Identify which cell holds the provided text, then report its (x, y) central coordinate. 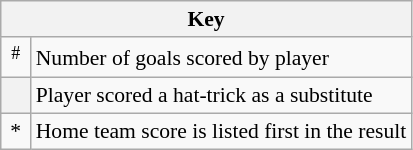
* (16, 132)
# (16, 58)
Key (206, 19)
Home team score is listed first in the result (222, 132)
Player scored a hat-trick as a substitute (222, 96)
Number of goals scored by player (222, 58)
